Extract the (X, Y) coordinate from the center of the cell holding the provided text.  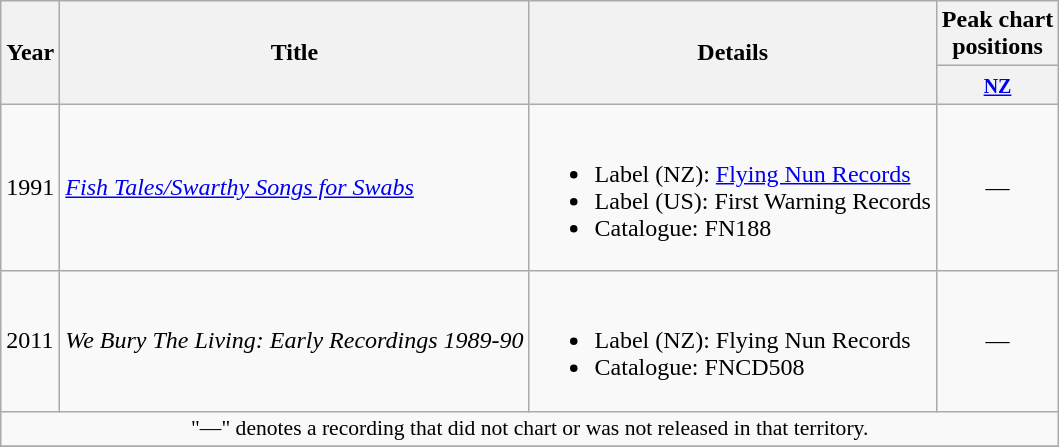
NZ (997, 85)
Title (294, 52)
We Bury The Living: Early Recordings 1989-90 (294, 341)
Peak chartpositions (997, 34)
Label (NZ): Flying Nun RecordsLabel (US): First Warning RecordsCatalogue: FN188 (732, 188)
Details (732, 52)
1991 (30, 188)
2011 (30, 341)
Year (30, 52)
Label (NZ): Flying Nun RecordsCatalogue: FNCD508 (732, 341)
"—" denotes a recording that did not chart or was not released in that territory. (530, 429)
Fish Tales/Swarthy Songs for Swabs (294, 188)
